Determine the (x, y) coordinate at the center of the cell enclosing the given text.  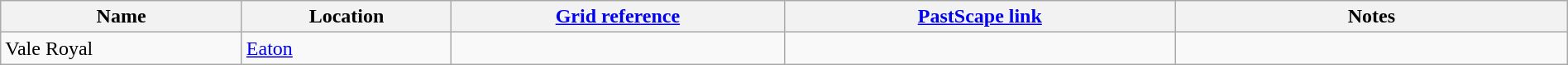
Name (122, 17)
Location (346, 17)
PastScape link (980, 17)
Vale Royal (122, 48)
Notes (1372, 17)
Eaton (346, 48)
Grid reference (618, 17)
